Output the [x, y] coordinate of the center of the cell containing the given text.  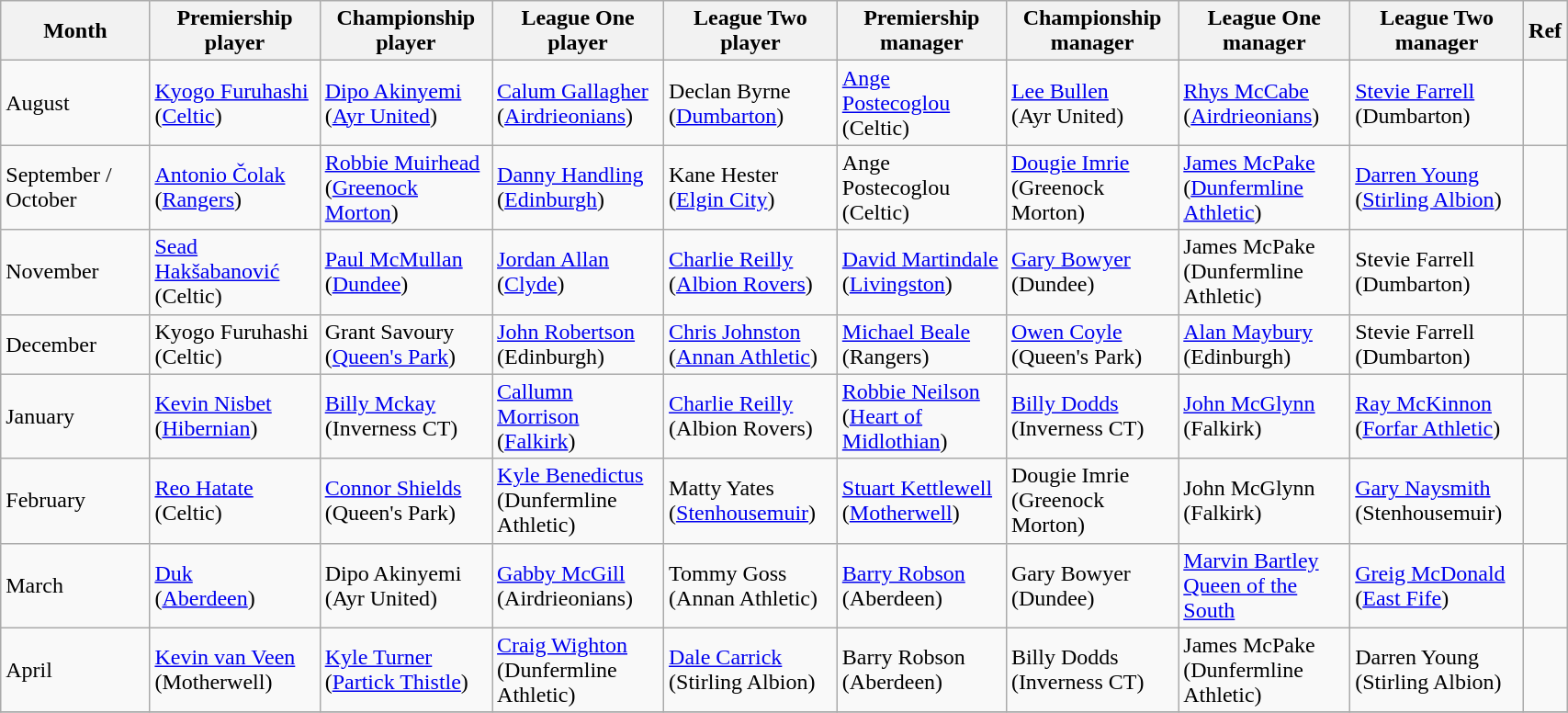
John Robertson(Edinburgh) [579, 344]
November [75, 272]
Rhys McCabe(Airdrieonians) [1264, 103]
February [75, 501]
League Oneplayer [579, 31]
Gary Naysmith(Stenhousemuir) [1437, 501]
September / October [75, 187]
April [75, 670]
Duk(Aberdeen) [235, 585]
Premiershipmanager [921, 31]
Kane Hester(Elgin City) [751, 187]
League Twomanager [1437, 31]
Ref [1545, 31]
Ray McKinnon(Forfar Athletic) [1437, 416]
Robbie Muirhead(Greenock Morton) [406, 187]
Gabby McGill(Airdrieonians) [579, 585]
Premiershipplayer [235, 31]
Tommy Goss(Annan Athletic) [751, 585]
Declan Byrne(Dumbarton) [751, 103]
Stuart Kettlewell(Motherwell) [921, 501]
Reo Hatate(Celtic) [235, 501]
August [75, 103]
Matty Yates(Stenhousemuir) [751, 501]
January [75, 416]
Paul McMullan(Dundee) [406, 272]
Kyle Benedictus(Dunfermline Athletic) [579, 501]
David Martindale(Livingston) [921, 272]
Grant Savoury(Queen's Park) [406, 344]
Michael Beale(Rangers) [921, 344]
Marvin BartleyQueen of the South [1264, 585]
Robbie Neilson(Heart of Midlothian) [921, 416]
League Onemanager [1264, 31]
March [75, 585]
Dale Carrick(Stirling Albion) [751, 670]
Sead Hakšabanović(Celtic) [235, 272]
Owen Coyle(Queen's Park) [1091, 344]
Jordan Allan(Clyde) [579, 272]
Month [75, 31]
League Twoplayer [751, 31]
Craig Wighton(Dunfermline Athletic) [579, 670]
Lee Bullen(Ayr United) [1091, 103]
Connor Shields(Queen's Park) [406, 501]
Billy Mckay(Inverness CT) [406, 416]
Antonio Čolak(Rangers) [235, 187]
Kevin van Veen(Motherwell) [235, 670]
Kyle Turner(Partick Thistle) [406, 670]
Chris Johnston(Annan Athletic) [751, 344]
Alan Maybury(Edinburgh) [1264, 344]
Callumn Morrison(Falkirk) [579, 416]
Championshipplayer [406, 31]
Championshipmanager [1091, 31]
Danny Handling(Edinburgh) [579, 187]
Calum Gallagher(Airdrieonians) [579, 103]
Greig McDonald(East Fife) [1437, 585]
Kevin Nisbet(Hibernian) [235, 416]
December [75, 344]
